Determine the [X, Y] coordinate at the center of the cell enclosing the given text.  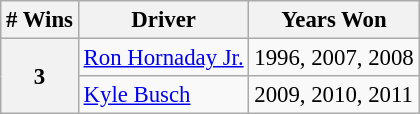
Kyle Busch [164, 95]
1996, 2007, 2008 [334, 58]
Driver [164, 20]
3 [40, 76]
2009, 2010, 2011 [334, 95]
Ron Hornaday Jr. [164, 58]
Years Won [334, 20]
# Wins [40, 20]
